For the text-containing cell, return its midpoint in [X, Y] coordinate format. 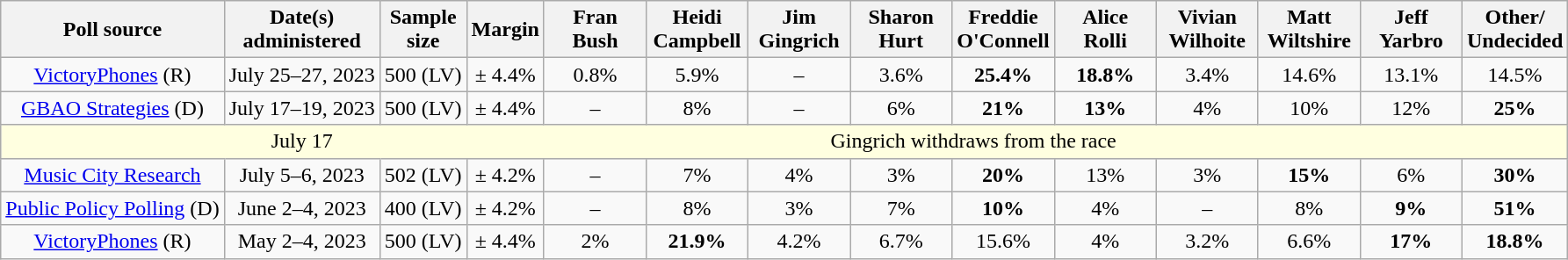
0.8% [595, 75]
15% [1309, 175]
4.2% [799, 242]
14.6% [1309, 75]
Music City Research [112, 175]
July 25–27, 2023 [302, 75]
SharonHurt [901, 30]
Public Policy Polling (D) [112, 208]
MattWiltshire [1309, 30]
Date(s)administered [302, 30]
17% [1411, 242]
May 2–4, 2023 [302, 242]
20% [1003, 175]
July 17 [302, 141]
12% [1411, 108]
3.2% [1207, 242]
3.4% [1207, 75]
Other/Undecided [1514, 30]
Margin [505, 30]
15.6% [1003, 242]
VivianWilhoite [1207, 30]
HeidiCampbell [697, 30]
2% [595, 242]
GBAO Strategies (D) [112, 108]
3.6% [901, 75]
Poll source [112, 30]
July 17–19, 2023 [302, 108]
25% [1514, 108]
21% [1003, 108]
400 (LV) [423, 208]
6.7% [901, 242]
502 (LV) [423, 175]
June 2–4, 2023 [302, 208]
5.9% [697, 75]
AliceRolli [1105, 30]
July 5–6, 2023 [302, 175]
51% [1514, 208]
FreddieO'Connell [1003, 30]
6.6% [1309, 242]
30% [1514, 175]
13.1% [1411, 75]
JimGingrich [799, 30]
21.9% [697, 242]
25.4% [1003, 75]
Gingrich withdraws from the race [973, 141]
FranBush [595, 30]
9% [1411, 208]
JeffYarbro [1411, 30]
14.5% [1514, 75]
Samplesize [423, 30]
